Scan for the cell matching the given text and deliver its (x, y) coordinate at center. 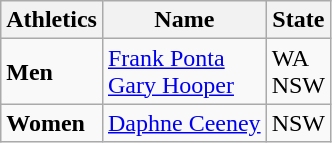
Name (184, 20)
State (298, 20)
WANSW (298, 72)
NSW (298, 123)
Frank PontaGary Hooper (184, 72)
Women (52, 123)
Men (52, 72)
Daphne Ceeney (184, 123)
Athletics (52, 20)
